Pinpoint the cell where the given text exists, returning its [X, Y] midpoint coordinate. 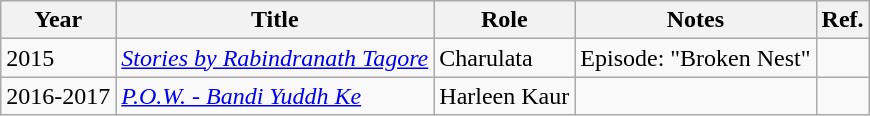
Title [275, 20]
Harleen Kaur [504, 96]
Notes [696, 20]
2015 [58, 58]
Year [58, 20]
Ref. [842, 20]
Stories by Rabindranath Tagore [275, 58]
Role [504, 20]
2016-2017 [58, 96]
Charulata [504, 58]
P.O.W. - Bandi Yuddh Ke [275, 96]
Episode: "Broken Nest" [696, 58]
